Provide the [X, Y] coordinate of the cell's center where the given text is located.  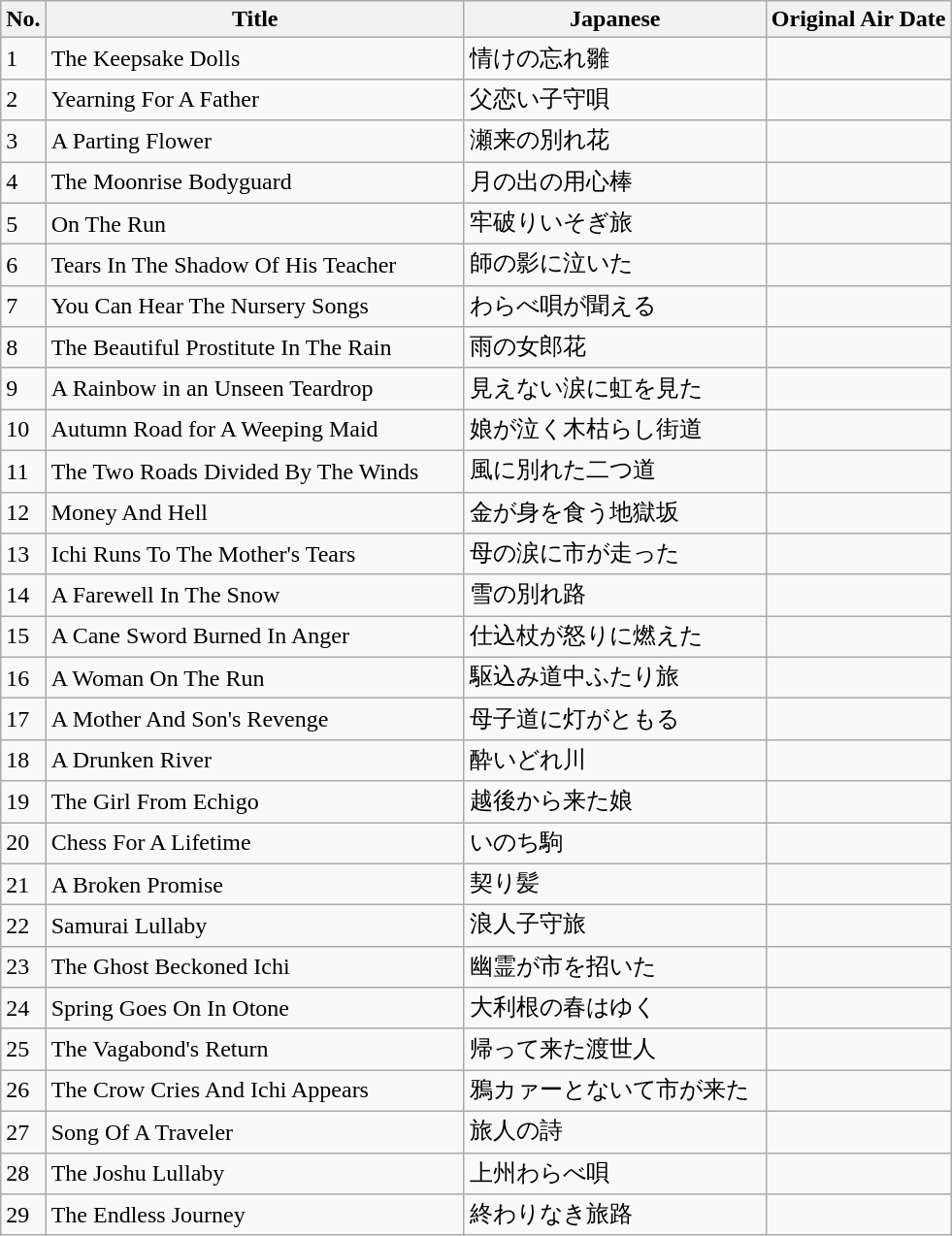
No. [23, 19]
Autumn Road for A Weeping Maid [254, 431]
13 [23, 555]
A Rainbow in an Unseen Teardrop [254, 388]
11 [23, 472]
19 [23, 801]
Yearning For A Father [254, 99]
8 [23, 347]
Chess For A Lifetime [254, 844]
酔いどれ川 [615, 761]
4 [23, 182]
父恋い子守唄 [615, 99]
The Girl From Echigo [254, 801]
20 [23, 844]
The Endless Journey [254, 1215]
24 [23, 1009]
月の出の用心棒 [615, 182]
The Two Roads Divided By The Winds [254, 472]
浪人子守旅 [615, 926]
The Keepsake Dolls [254, 58]
風に別れた二つ道 [615, 472]
終わりなき旅路 [615, 1215]
Title [254, 19]
15 [23, 636]
You Can Hear The Nursery Songs [254, 307]
越後から来た娘 [615, 801]
いのち駒 [615, 844]
Japanese [615, 19]
5 [23, 223]
16 [23, 677]
The Beautiful Prostitute In The Rain [254, 347]
Tears In The Shadow Of His Teacher [254, 266]
28 [23, 1174]
わらべ唄が聞える [615, 307]
The Vagabond's Return [254, 1050]
情けの忘れ雛 [615, 58]
23 [23, 966]
A Parting Flower [254, 142]
大利根の春はゆく [615, 1009]
瀬来の別れ花 [615, 142]
29 [23, 1215]
上州わらべ唄 [615, 1174]
On The Run [254, 223]
1 [23, 58]
A Broken Promise [254, 885]
6 [23, 266]
金が身を食う地獄坂 [615, 512]
12 [23, 512]
2 [23, 99]
仕込杖が怒りに燃えた [615, 636]
A Mother And Son's Revenge [254, 720]
母子道に灯がともる [615, 720]
25 [23, 1050]
The Joshu Lullaby [254, 1174]
駆込み道中ふたり旅 [615, 677]
牢破りいそぎ旅 [615, 223]
21 [23, 885]
3 [23, 142]
師の影に泣いた [615, 266]
The Ghost Beckoned Ichi [254, 966]
雨の女郎花 [615, 347]
A Cane Sword Burned In Anger [254, 636]
雪の別れ路 [615, 596]
Money And Hell [254, 512]
22 [23, 926]
A Woman On The Run [254, 677]
契り髪 [615, 885]
9 [23, 388]
Song Of A Traveler [254, 1131]
旅人の詩 [615, 1131]
母の涙に市が走った [615, 555]
鴉カァーとないて市が来た [615, 1090]
Spring Goes On In Otone [254, 1009]
The Crow Cries And Ichi Appears [254, 1090]
Ichi Runs To The Mother's Tears [254, 555]
幽霊が市を招いた [615, 966]
18 [23, 761]
10 [23, 431]
娘が泣く木枯らし街道 [615, 431]
Original Air Date [858, 19]
27 [23, 1131]
The Moonrise Bodyguard [254, 182]
26 [23, 1090]
帰って来た渡世人 [615, 1050]
A Farewell In The Snow [254, 596]
7 [23, 307]
17 [23, 720]
14 [23, 596]
見えない涙に虹を見た [615, 388]
Samurai Lullaby [254, 926]
A Drunken River [254, 761]
